For the text-containing cell, return its midpoint in (X, Y) coordinate format. 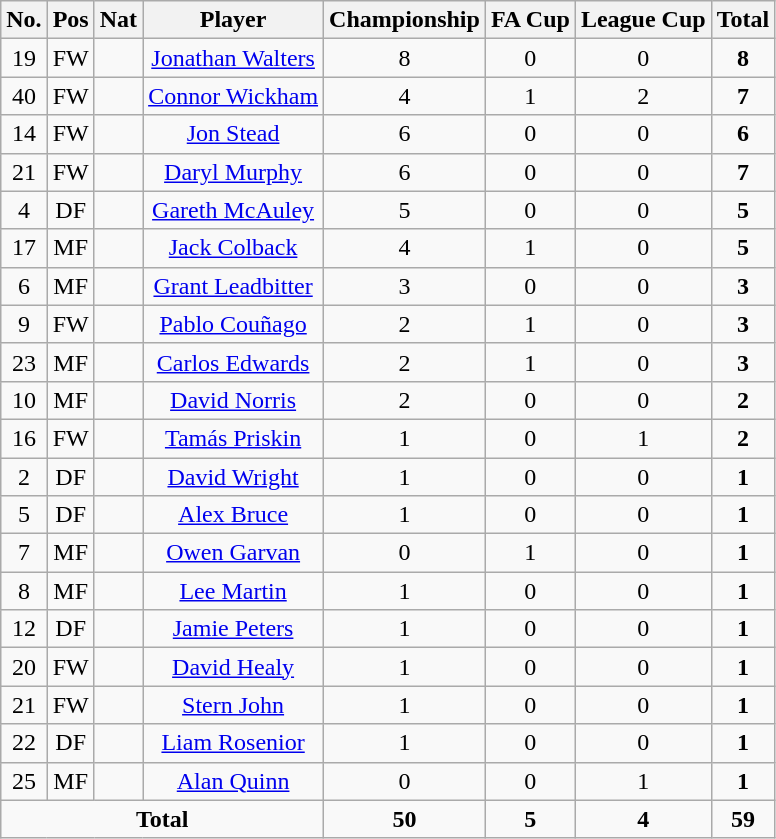
Alex Bruce (234, 515)
Owen Garvan (234, 553)
Championship (405, 20)
22 (24, 743)
Pos (70, 20)
50 (405, 819)
19 (24, 58)
Jamie Peters (234, 629)
FA Cup (530, 20)
Lee Martin (234, 591)
Carlos Edwards (234, 362)
Alan Quinn (234, 781)
Gareth McAuley (234, 210)
Nat (118, 20)
17 (24, 248)
Pablo Couñago (234, 324)
16 (24, 438)
No. (24, 20)
Connor Wickham (234, 96)
David Healy (234, 667)
Stern John (234, 705)
Liam Rosenior (234, 743)
Tamás Priskin (234, 438)
20 (24, 667)
Jack Colback (234, 248)
David Norris (234, 400)
David Wright (234, 477)
9 (24, 324)
Grant Leadbitter (234, 286)
Player (234, 20)
10 (24, 400)
12 (24, 629)
23 (24, 362)
Jon Stead (234, 134)
Daryl Murphy (234, 172)
Jonathan Walters (234, 58)
59 (743, 819)
25 (24, 781)
League Cup (643, 20)
14 (24, 134)
40 (24, 96)
